Capture the cell that displays the provided text and extract its [x, y] central coordinate. 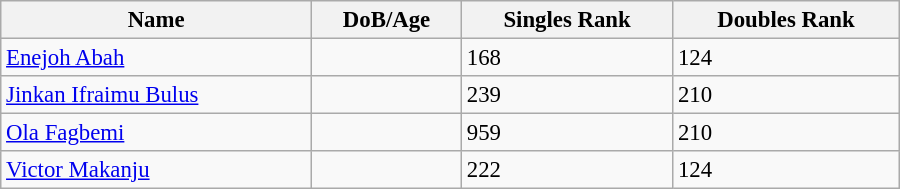
DoB/Age [387, 20]
Doubles Rank [786, 20]
Jinkan Ifraimu Bulus [156, 95]
Singles Rank [568, 20]
168 [568, 58]
222 [568, 170]
959 [568, 133]
Victor Makanju [156, 170]
Enejoh Abah [156, 58]
Ola Fagbemi [156, 133]
239 [568, 95]
Name [156, 20]
